Provide the [X, Y] coordinate of the cell's center where the given text is located.  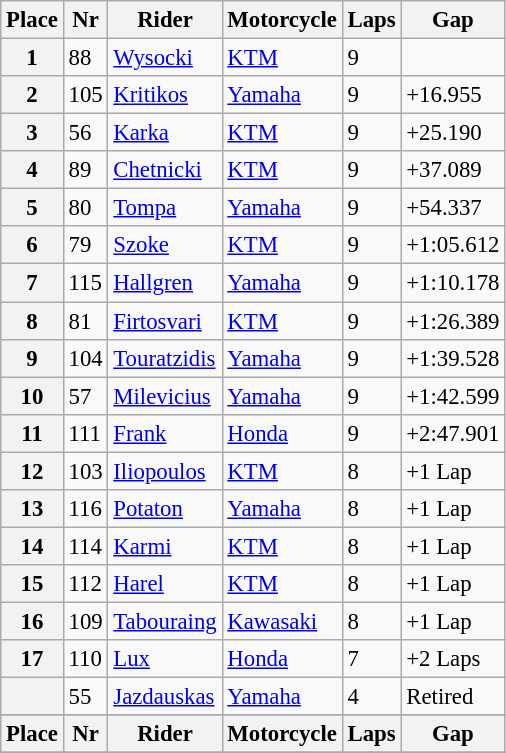
Karmi [165, 546]
Frank [165, 433]
+16.955 [453, 95]
+25.190 [453, 133]
Touratzidis [165, 358]
Karka [165, 133]
Lux [165, 659]
105 [86, 95]
Milevicius [165, 396]
5 [32, 208]
Potaton [165, 509]
6 [32, 245]
+1:26.389 [453, 321]
Hallgren [165, 283]
Wysocki [165, 58]
+1:42.599 [453, 396]
2 [32, 95]
80 [86, 208]
+2 Laps [453, 659]
+1:10.178 [453, 283]
10 [32, 396]
114 [86, 546]
Iliopoulos [165, 471]
15 [32, 584]
89 [86, 170]
88 [86, 58]
Tompa [165, 208]
13 [32, 509]
103 [86, 471]
Firtosvari [165, 321]
109 [86, 621]
Kawasaki [282, 621]
56 [86, 133]
1 [32, 58]
79 [86, 245]
+54.337 [453, 208]
17 [32, 659]
12 [32, 471]
112 [86, 584]
111 [86, 433]
Jazdauskas [165, 697]
104 [86, 358]
Szoke [165, 245]
16 [32, 621]
57 [86, 396]
+37.089 [453, 170]
55 [86, 697]
116 [86, 509]
14 [32, 546]
+1:05.612 [453, 245]
+1:39.528 [453, 358]
Chetnicki [165, 170]
+2:47.901 [453, 433]
3 [32, 133]
11 [32, 433]
Tabouraing [165, 621]
Kritikos [165, 95]
115 [86, 283]
81 [86, 321]
Harel [165, 584]
Retired [453, 697]
110 [86, 659]
